Return [X, Y] of the center of cell containing provided text 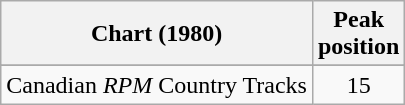
Canadian RPM Country Tracks [157, 85]
15 [358, 85]
Chart (1980) [157, 34]
Peakposition [358, 34]
